Return the [x, y] coordinate for the center point of the cell that contains the specified text.  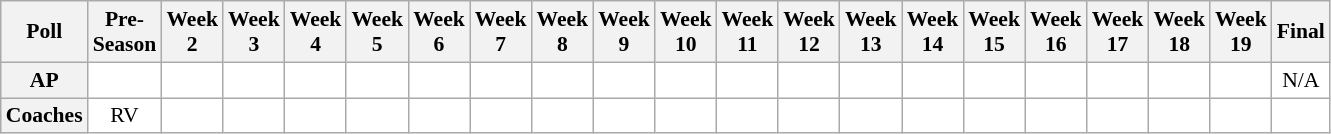
Week3 [254, 32]
Week5 [377, 32]
N/A [1301, 80]
Week9 [624, 32]
Week6 [439, 32]
RV [125, 116]
Week2 [192, 32]
Week4 [316, 32]
Week11 [748, 32]
Week17 [1118, 32]
Final [1301, 32]
Week18 [1179, 32]
Pre-Season [125, 32]
Week13 [871, 32]
AP [44, 80]
Week8 [562, 32]
Week7 [501, 32]
Poll [44, 32]
Week16 [1056, 32]
Week15 [994, 32]
Week12 [809, 32]
Coaches [44, 116]
Week19 [1241, 32]
Week14 [933, 32]
Week10 [686, 32]
